Return the [x, y] coordinate for the center point of the cell that contains the specified text.  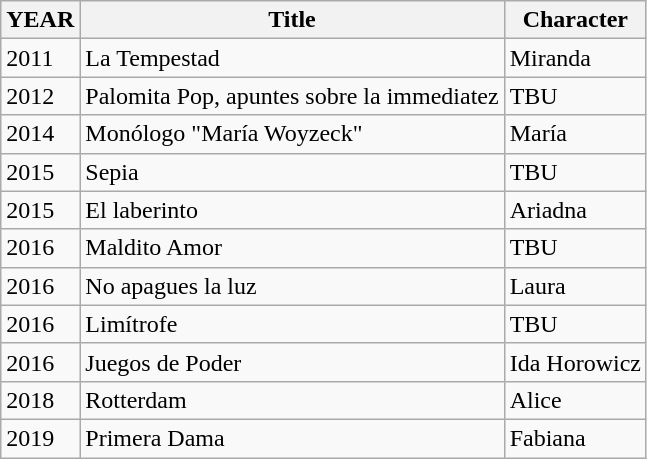
YEAR [40, 20]
Sepia [292, 172]
La Tempestad [292, 58]
Fabiana [575, 438]
Juegos de Poder [292, 362]
Alice [575, 400]
2019 [40, 438]
Maldito Amor [292, 248]
Title [292, 20]
Miranda [575, 58]
2011 [40, 58]
Rotterdam [292, 400]
No apagues la luz [292, 286]
Palomita Pop, apuntes sobre la immediatez [292, 96]
Primera Dama [292, 438]
Limítrofe [292, 324]
El laberinto [292, 210]
Monólogo "María Woyzeck" [292, 134]
Character [575, 20]
Ida Horowicz [575, 362]
Laura [575, 286]
2018 [40, 400]
María [575, 134]
2012 [40, 96]
Ariadna [575, 210]
2014 [40, 134]
